Return the [x, y] coordinate for the center point of the cell that contains the specified text.  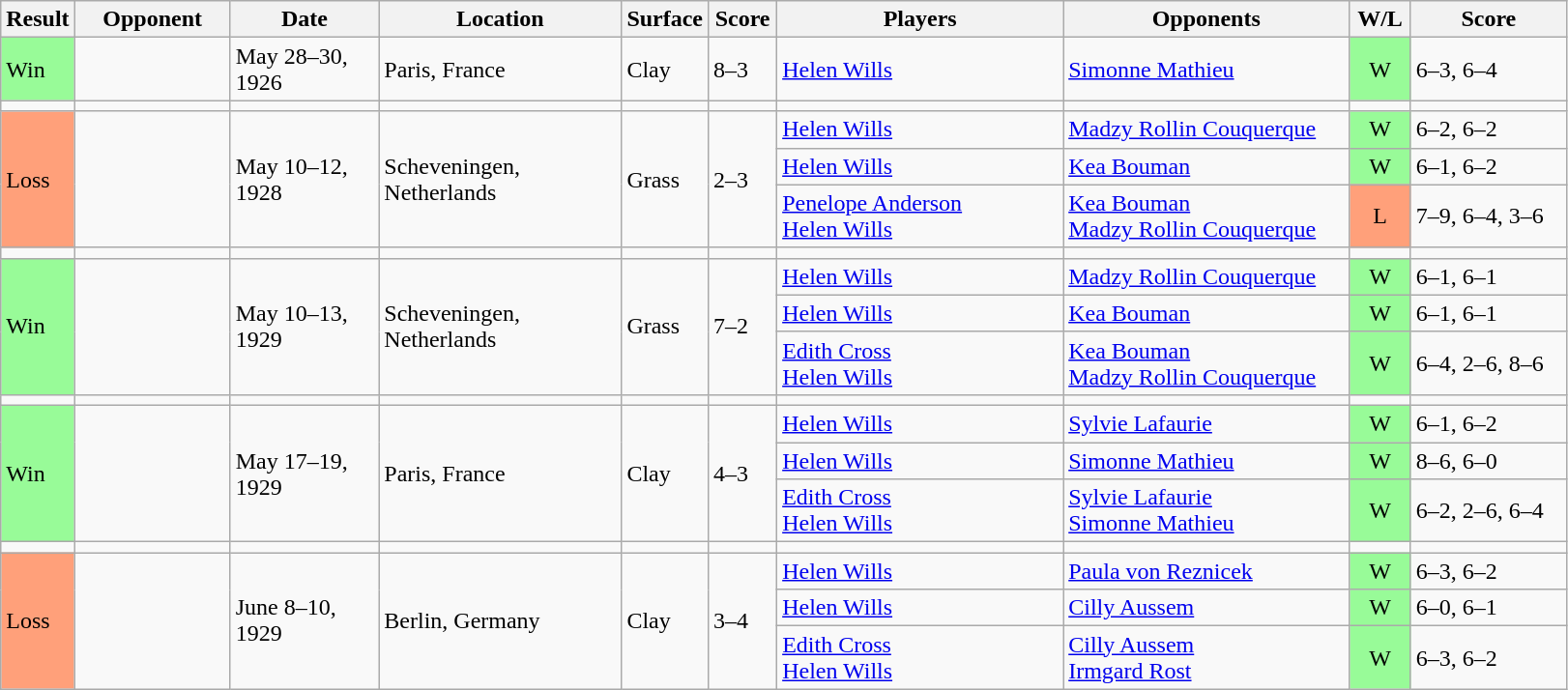
May 17–19, 1929 [305, 474]
May 28–30, 1926 [305, 70]
8–6, 6–0 [1489, 461]
Date [305, 19]
Penelope Anderson Helen Wills [920, 216]
Sylvie Lafaurie [1206, 423]
Surface [665, 19]
W/L [1380, 19]
Berlin, Germany [501, 620]
L [1380, 216]
6–4, 2–6, 8–6 [1489, 363]
7–9, 6–4, 3–6 [1489, 216]
May 10–12, 1928 [305, 180]
Paula von Reznicek [1206, 571]
6–2, 6–2 [1489, 129]
June 8–10, 1929 [305, 620]
7–2 [742, 327]
Opponent [153, 19]
6–2, 2–6, 6–4 [1489, 510]
6–0, 6–1 [1489, 608]
4–3 [742, 474]
Result [38, 19]
Players [920, 19]
May 10–13, 1929 [305, 327]
3–4 [742, 620]
8–3 [742, 70]
Cilly Aussem [1206, 608]
Opponents [1206, 19]
Sylvie Lafaurie Simonne Mathieu [1206, 510]
Location [501, 19]
Cilly Aussem Irmgard Rost [1206, 657]
2–3 [742, 180]
6–3, 6–4 [1489, 70]
